Return [X, Y] of the center of cell containing provided text 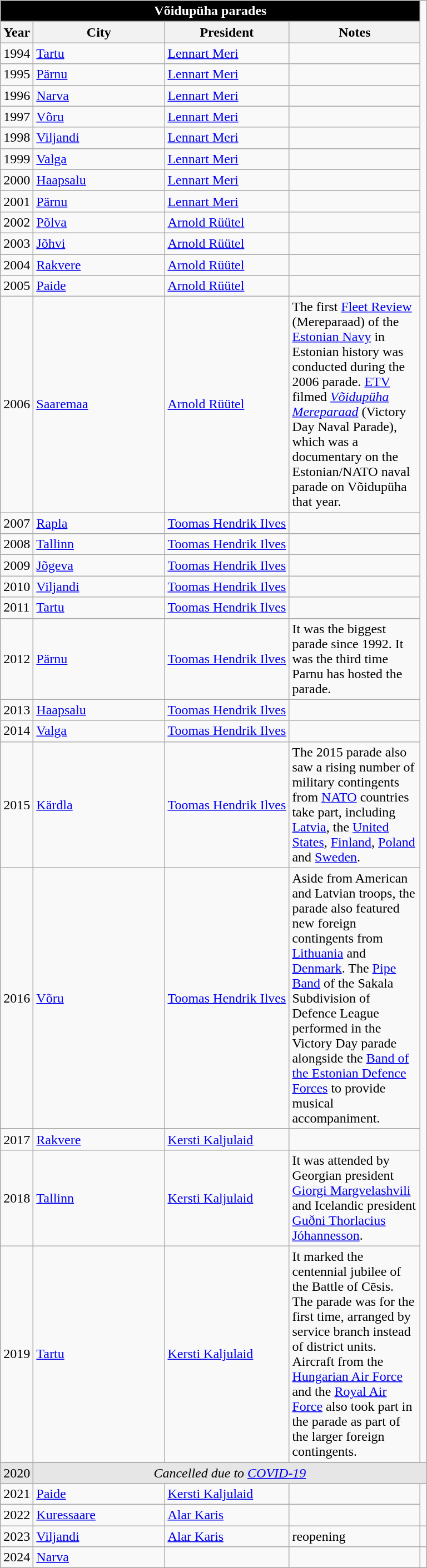
Saaremaa [99, 404]
2007 [17, 523]
Year [17, 32]
It was attended by Georgian president Giorgi Margvelashvili and Icelandic president Guðni Thorlacius Jóhannesson. [355, 1198]
1996 [17, 96]
2020 [17, 1472]
2012 [17, 659]
2024 [17, 1557]
Jõhvi [99, 243]
2006 [17, 404]
1994 [17, 53]
1995 [17, 74]
2014 [17, 731]
2003 [17, 243]
Cancelled due to COVID-19 [230, 1472]
Põlva [99, 222]
Võidupüha parades [210, 11]
2011 [17, 608]
1997 [17, 117]
Kärdla [99, 804]
1999 [17, 159]
It was the biggest parade since 1992. It was the third time Parnu has hosted the parade. [355, 659]
2009 [17, 565]
2004 [17, 265]
2016 [17, 998]
2010 [17, 587]
Jõgeva [99, 565]
2021 [17, 1494]
Notes [355, 32]
2023 [17, 1536]
2001 [17, 201]
2002 [17, 222]
1998 [17, 138]
2019 [17, 1354]
Rapla [99, 523]
President [227, 32]
2005 [17, 286]
Kuressaare [99, 1515]
2013 [17, 710]
2017 [17, 1139]
City [99, 32]
2008 [17, 544]
reopening [355, 1536]
2015 [17, 804]
2000 [17, 180]
2022 [17, 1515]
2018 [17, 1198]
